Output the [x, y] coordinate of the center of the cell containing the given text.  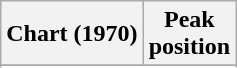
Peak position [189, 34]
Chart (1970) [72, 34]
